For the text-containing cell, return its midpoint in [x, y] coordinate format. 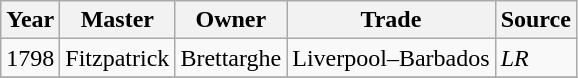
Liverpool–Barbados [391, 58]
Owner [231, 20]
Brettarghe [231, 58]
LR [536, 58]
Source [536, 20]
Master [118, 20]
Year [30, 20]
Fitzpatrick [118, 58]
Trade [391, 20]
1798 [30, 58]
